Capture the cell that displays the provided text and extract its (X, Y) central coordinate. 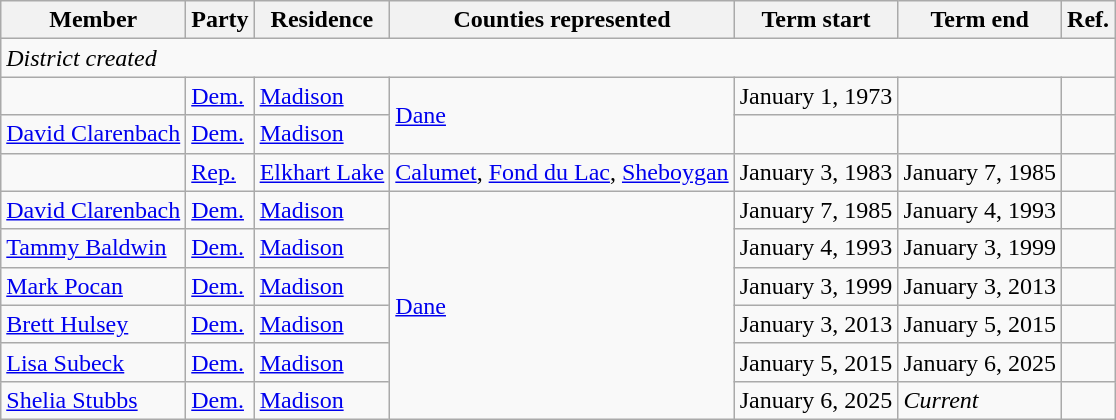
Member (94, 20)
Residence (322, 20)
Term start (816, 20)
January 1, 1973 (816, 96)
January 3, 1983 (816, 172)
Shelia Stubbs (94, 400)
District created (558, 58)
Lisa Subeck (94, 362)
Term end (980, 20)
Calumet, Fond du Lac, Sheboygan (562, 172)
Tammy Baldwin (94, 248)
Brett Hulsey (94, 324)
Current (980, 400)
Counties represented (562, 20)
Mark Pocan (94, 286)
Party (220, 20)
Ref. (1088, 20)
Elkhart Lake (322, 172)
Rep. (220, 172)
